Search for the cell housing the specified text and yield its [x, y] center coordinate. 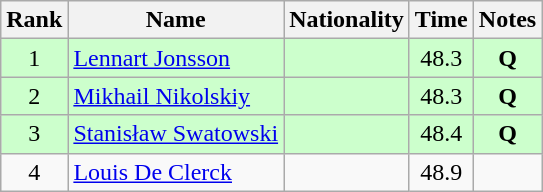
48.4 [441, 134]
Louis De Clerck [176, 172]
48.9 [441, 172]
4 [34, 172]
Time [441, 20]
1 [34, 58]
Mikhail Nikolskiy [176, 96]
Notes [507, 20]
Lennart Jonsson [176, 58]
Name [176, 20]
2 [34, 96]
3 [34, 134]
Rank [34, 20]
Stanisław Swatowski [176, 134]
Nationality [347, 20]
